Scan for the cell matching the given text and deliver its [x, y] coordinate at center. 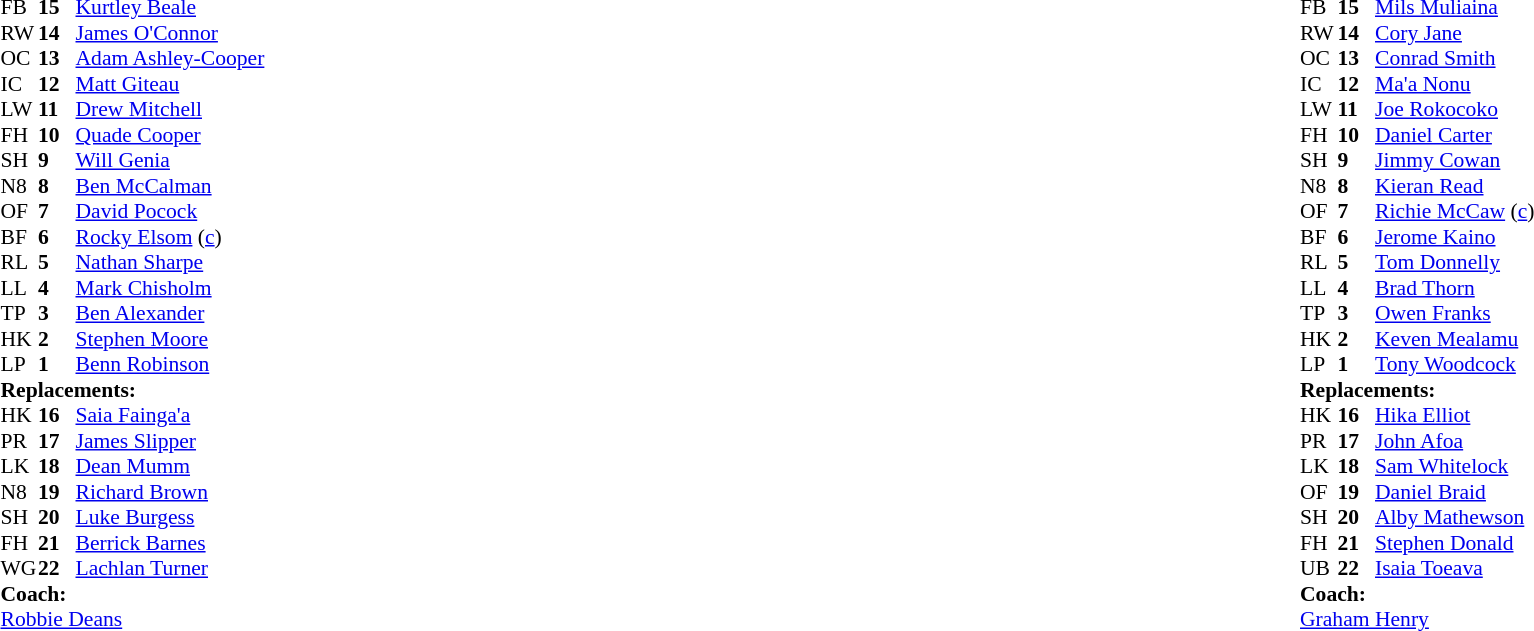
Richie McCaw (c) [1454, 211]
Luke Burgess [170, 517]
Stephen Donald [1454, 543]
David Pocock [170, 211]
Tom Donnelly [1454, 263]
Adam Ashley-Cooper [170, 59]
Nathan Sharpe [170, 263]
Rocky Elsom (c) [170, 237]
Daniel Carter [1454, 135]
Conrad Smith [1454, 59]
Ben McCalman [170, 186]
Dean Mumm [170, 467]
Joe Rokocoko [1454, 109]
Mark Chisholm [170, 288]
Richard Brown [170, 492]
Jerome Kaino [1454, 237]
Berrick Barnes [170, 543]
Saia Fainga'a [170, 415]
Ben Alexander [170, 313]
UB [1319, 569]
James O'Connor [170, 33]
Quade Cooper [170, 135]
Lachlan Turner [170, 569]
Isaia Toeava [1454, 569]
Sam Whitelock [1454, 467]
Keven Mealamu [1454, 339]
Jimmy Cowan [1454, 161]
James Slipper [170, 441]
Hika Elliot [1454, 415]
Kieran Read [1454, 186]
Drew Mitchell [170, 109]
Brad Thorn [1454, 288]
John Afoa [1454, 441]
Matt Giteau [170, 84]
Daniel Braid [1454, 492]
Stephen Moore [170, 339]
Cory Jane [1454, 33]
Owen Franks [1454, 313]
Benn Robinson [170, 365]
Ma'a Nonu [1454, 84]
Tony Woodcock [1454, 365]
WG [19, 569]
Will Genia [170, 161]
Alby Mathewson [1454, 517]
